From the cell containing the given text, extract its center point as [X, Y] coordinate. 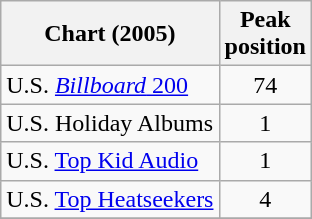
Peakposition [265, 34]
U.S. Top Kid Audio [110, 161]
4 [265, 199]
U.S. Billboard 200 [110, 85]
U.S. Holiday Albums [110, 123]
74 [265, 85]
U.S. Top Heatseekers [110, 199]
Chart (2005) [110, 34]
